Scan for the cell matching the given text and deliver its [x, y] coordinate at center. 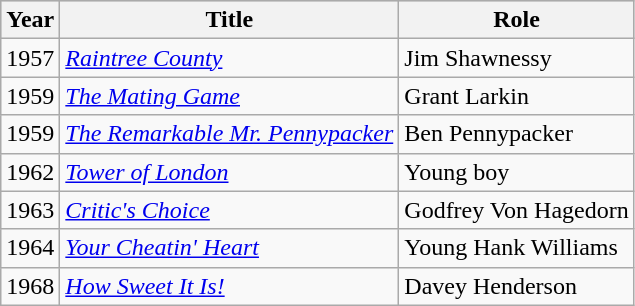
Young boy [516, 172]
Ben Pennypacker [516, 134]
Raintree County [230, 58]
Godfrey Von Hagedorn [516, 210]
Critic's Choice [230, 210]
1963 [30, 210]
Title [230, 20]
Davey Henderson [516, 286]
Your Cheatin' Heart [230, 248]
1968 [30, 286]
The Mating Game [230, 96]
1964 [30, 248]
The Remarkable Mr. Pennypacker [230, 134]
Grant Larkin [516, 96]
1957 [30, 58]
How Sweet It Is! [230, 286]
Young Hank Williams [516, 248]
Role [516, 20]
Tower of London [230, 172]
Year [30, 20]
Jim Shawnessy [516, 58]
1962 [30, 172]
